Capture the cell that displays the provided text and extract its [X, Y] central coordinate. 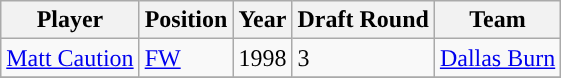
3 [363, 58]
1998 [262, 58]
Year [262, 20]
Team [497, 20]
Matt Caution [70, 58]
FW [186, 58]
Dallas Burn [497, 58]
Draft Round [363, 20]
Position [186, 20]
Player [70, 20]
